Identify which cell holds the provided text, then report its (X, Y) central coordinate. 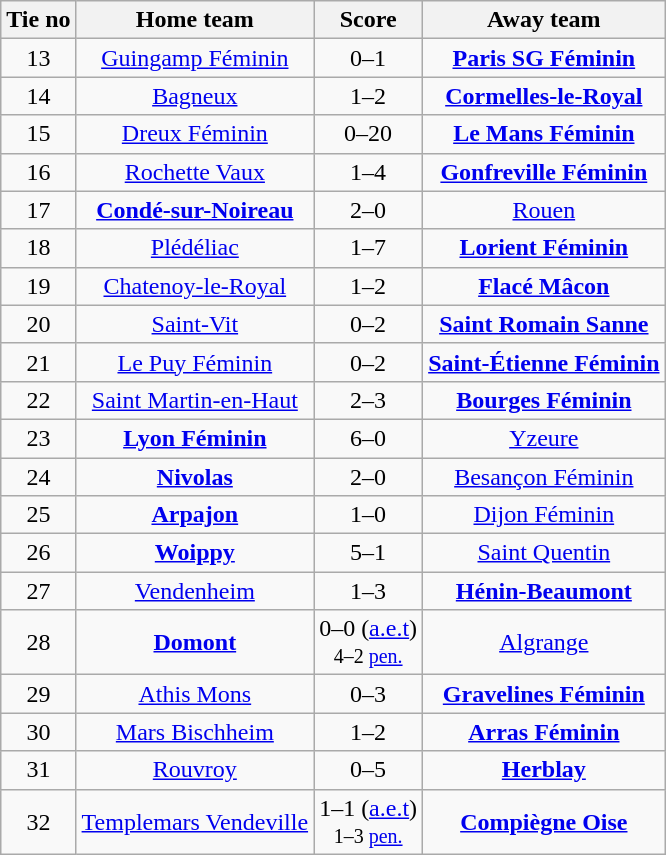
17 (38, 210)
Gonfreville Féminin (544, 172)
Saint Quentin (544, 553)
1–7 (368, 248)
Nivolas (195, 477)
Algrange (544, 642)
15 (38, 134)
Lyon Féminin (195, 438)
Rouen (544, 210)
Lorient Féminin (544, 248)
Tie no (38, 20)
Plédéliac (195, 248)
Score (368, 20)
28 (38, 642)
0–20 (368, 134)
0–5 (368, 770)
26 (38, 553)
Vendenheim (195, 591)
31 (38, 770)
6–0 (368, 438)
21 (38, 362)
27 (38, 591)
Le Puy Féminin (195, 362)
Saint-Vit (195, 324)
Saint Martin-en-Haut (195, 400)
16 (38, 172)
Arras Féminin (544, 732)
13 (38, 58)
Mars Bischheim (195, 732)
Herblay (544, 770)
Guingamp Féminin (195, 58)
1–4 (368, 172)
22 (38, 400)
Cormelles-le-Royal (544, 96)
Hénin-Beaumont (544, 591)
Rouvroy (195, 770)
1–1 (a.e.t) 1–3 pen. (368, 822)
14 (38, 96)
0–0 (a.e.t) 4–2 pen. (368, 642)
1–0 (368, 515)
32 (38, 822)
Bourges Féminin (544, 400)
Condé-sur-Noireau (195, 210)
Dijon Féminin (544, 515)
0–3 (368, 694)
25 (38, 515)
Gravelines Féminin (544, 694)
0–1 (368, 58)
5–1 (368, 553)
1–3 (368, 591)
Flacé Mâcon (544, 286)
Bagneux (195, 96)
Arpajon (195, 515)
Domont (195, 642)
Athis Mons (195, 694)
Saint-Étienne Féminin (544, 362)
Le Mans Féminin (544, 134)
Chatenoy-le-Royal (195, 286)
Woippy (195, 553)
Dreux Féminin (195, 134)
Besançon Féminin (544, 477)
Home team (195, 20)
Compiègne Oise (544, 822)
18 (38, 248)
30 (38, 732)
19 (38, 286)
29 (38, 694)
Templemars Vendeville (195, 822)
Rochette Vaux (195, 172)
2–3 (368, 400)
Away team (544, 20)
23 (38, 438)
Yzeure (544, 438)
24 (38, 477)
Saint Romain Sanne (544, 324)
20 (38, 324)
Paris SG Féminin (544, 58)
